Find where the given text appears and provide that cell's center as [X, Y] coordinate. 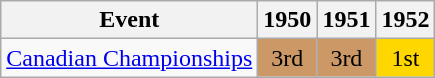
Canadian Championships [130, 58]
1951 [346, 20]
1952 [406, 20]
1950 [288, 20]
1st [406, 58]
Event [130, 20]
